Output the [x, y] coordinate of the center of the cell containing the given text.  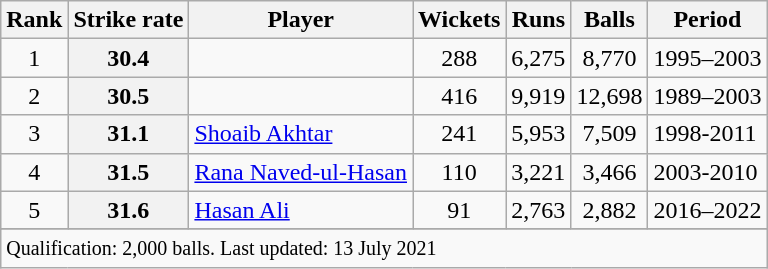
31.6 [128, 210]
Rana Naved-ul-Hasan [301, 172]
7,509 [610, 134]
Player [301, 20]
6,275 [538, 58]
2,882 [610, 210]
Strike rate [128, 20]
91 [460, 210]
30.4 [128, 58]
5,953 [538, 134]
Rank [34, 20]
30.5 [128, 96]
8,770 [610, 58]
Runs [538, 20]
1995–2003 [708, 58]
Wickets [460, 20]
2003-2010 [708, 172]
31.5 [128, 172]
Qualification: 2,000 balls. Last updated: 13 July 2021 [384, 248]
110 [460, 172]
241 [460, 134]
Shoaib Akhtar [301, 134]
288 [460, 58]
Hasan Ali [301, 210]
3 [34, 134]
416 [460, 96]
Balls [610, 20]
3,221 [538, 172]
2 [34, 96]
9,919 [538, 96]
Period [708, 20]
4 [34, 172]
1998-2011 [708, 134]
2016–2022 [708, 210]
3,466 [610, 172]
1989–2003 [708, 96]
5 [34, 210]
2,763 [538, 210]
31.1 [128, 134]
12,698 [610, 96]
1 [34, 58]
